Locate the cell with the specified text and output its [X, Y] center coordinate. 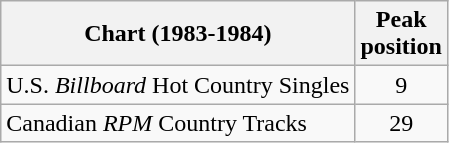
U.S. Billboard Hot Country Singles [178, 85]
29 [401, 123]
9 [401, 85]
Chart (1983-1984) [178, 34]
Peakposition [401, 34]
Canadian RPM Country Tracks [178, 123]
